Provide the [x, y] coordinate of the cell's center where the given text is located.  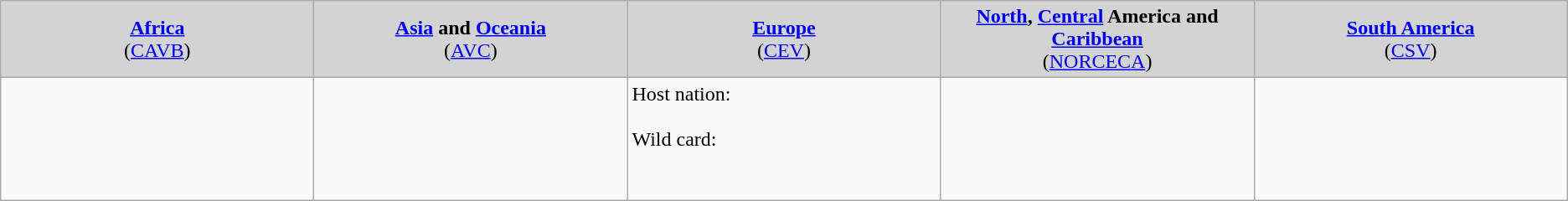
Europe(CEV) [784, 39]
Asia and Oceania(AVC) [471, 39]
Africa(CAVB) [157, 39]
Host nation: Wild card: [784, 139]
North, Central America and Caribbean(NORCECA) [1097, 39]
South America(CSV) [1411, 39]
